Extract the [X, Y] coordinate from the center of the cell holding the provided text.  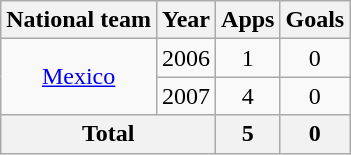
1 [248, 58]
5 [248, 134]
2007 [186, 96]
Year [186, 20]
2006 [186, 58]
Total [108, 134]
Mexico [79, 77]
Goals [315, 20]
National team [79, 20]
Apps [248, 20]
4 [248, 96]
